Output the (X, Y) coordinate of the center of the cell containing the given text.  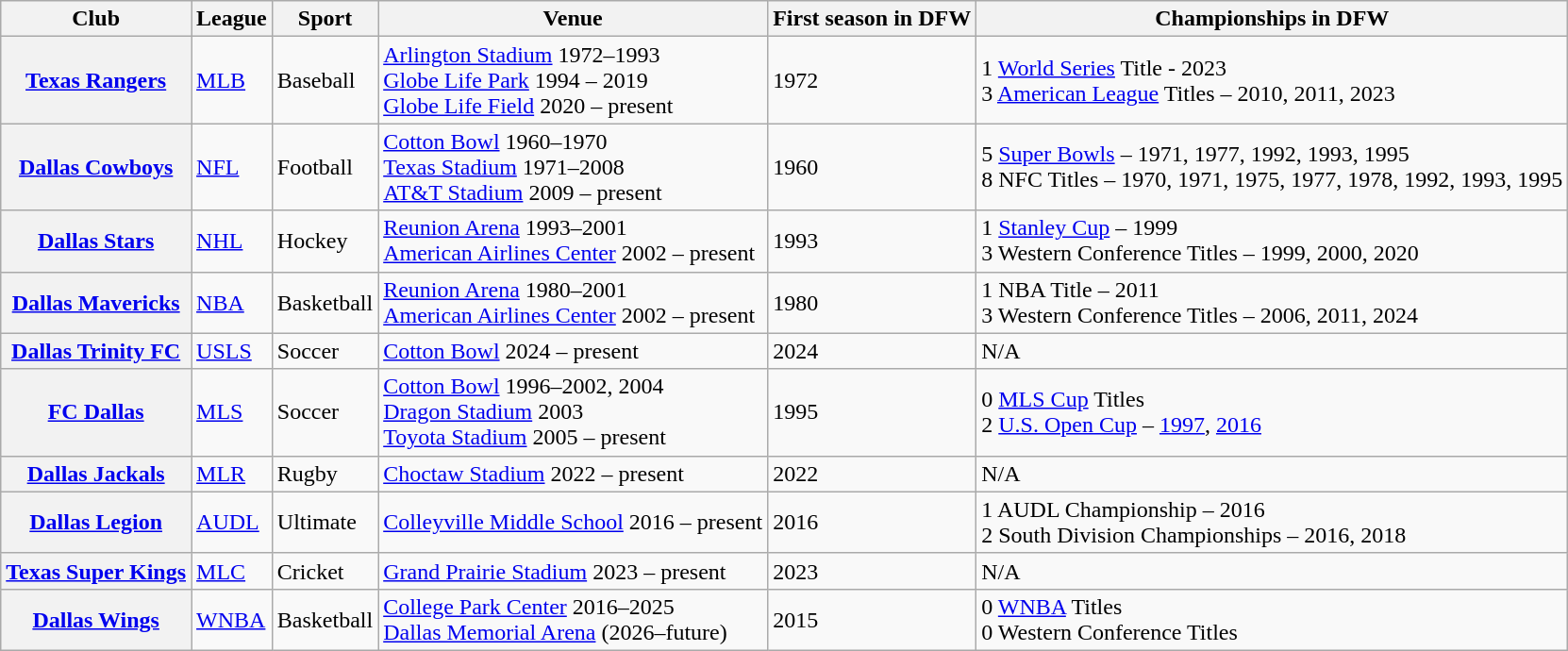
League (232, 19)
Dallas Stars (96, 242)
1 NBA Title – 2011 3 Western Conference Titles – 2006, 2011, 2024 (1272, 302)
0 MLS Cup Titles 2 U.S. Open Cup – 1997, 2016 (1272, 412)
1 AUDL Championship – 2016 2 South Division Championships – 2016, 2018 (1272, 523)
MLC (232, 571)
Sport (325, 19)
Dallas Trinity FC (96, 351)
Venue (574, 19)
NFL (232, 167)
Texas Rangers (96, 80)
Dallas Cowboys (96, 167)
5 Super Bowls – 1971, 1977, 1992, 1993, 1995 8 NFC Titles – 1970, 1971, 1975, 1977, 1978, 1992, 1993, 1995 (1272, 167)
NBA (232, 302)
2022 (872, 474)
MLB (232, 80)
0 WNBA Titles 0 Western Conference Titles (1272, 619)
Club (96, 19)
Cotton Bowl 1996–2002, 2004Dragon Stadium 2003Toyota Stadium 2005 – present (574, 412)
MLR (232, 474)
Colleyville Middle School 2016 – present (574, 523)
Ultimate (325, 523)
Football (325, 167)
2024 (872, 351)
1993 (872, 242)
USLS (232, 351)
Baseball (325, 80)
Rugby (325, 474)
Grand Prairie Stadium 2023 – present (574, 571)
NHL (232, 242)
2016 (872, 523)
AUDL (232, 523)
Dallas Mavericks (96, 302)
Dallas Legion (96, 523)
Hockey (325, 242)
Cricket (325, 571)
Texas Super Kings (96, 571)
College Park Center 2016–2025Dallas Memorial Arena (2026–future) (574, 619)
1995 (872, 412)
Cotton Bowl 2024 – present (574, 351)
1960 (872, 167)
Cotton Bowl 1960–1970Texas Stadium 1971–2008AT&T Stadium 2009 – present (574, 167)
FC Dallas (96, 412)
2015 (872, 619)
Championships in DFW (1272, 19)
1 Stanley Cup – 19993 Western Conference Titles – 1999, 2000, 2020 (1272, 242)
Dallas Wings (96, 619)
Dallas Jackals (96, 474)
Choctaw Stadium 2022 – present (574, 474)
1 World Series Title - 2023 3 American League Titles – 2010, 2011, 2023 (1272, 80)
1980 (872, 302)
Arlington Stadium 1972–1993Globe Life Park 1994 – 2019Globe Life Field 2020 – present (574, 80)
MLS (232, 412)
WNBA (232, 619)
1972 (872, 80)
Reunion Arena 1993–2001American Airlines Center 2002 – present (574, 242)
Reunion Arena 1980–2001American Airlines Center 2002 – present (574, 302)
First season in DFW (872, 19)
2023 (872, 571)
